Capture the cell that displays the provided text and extract its [x, y] central coordinate. 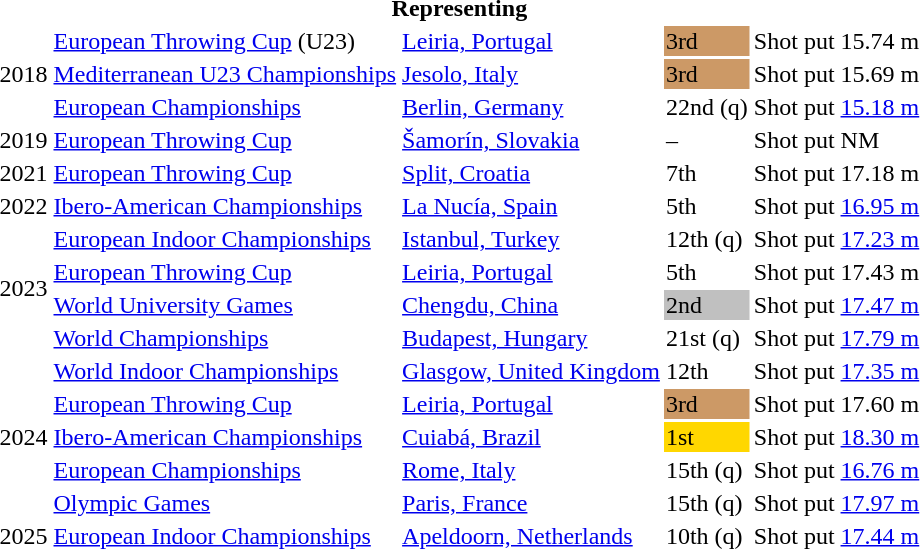
12th (q) [706, 239]
World Championships [225, 338]
Paris, France [532, 503]
2nd [706, 305]
22nd (q) [706, 107]
Rome, Italy [532, 470]
Olympic Games [225, 503]
1st [706, 437]
Glasgow, United Kingdom [532, 371]
European Throwing Cup (U23) [225, 41]
Budapest, Hungary [532, 338]
21st (q) [706, 338]
World Indoor Championships [225, 371]
– [706, 140]
European Indoor Championships [225, 239]
Istanbul, Turkey [532, 239]
Jesolo, Italy [532, 74]
World University Games [225, 305]
Berlin, Germany [532, 107]
7th [706, 173]
12th [706, 371]
Split, Croatia [532, 173]
Cuiabá, Brazil [532, 437]
Chengdu, China [532, 305]
Mediterranean U23 Championships [225, 74]
Šamorín, Slovakia [532, 140]
La Nucía, Spain [532, 206]
